Identify which cell holds the provided text, then report its [X, Y] central coordinate. 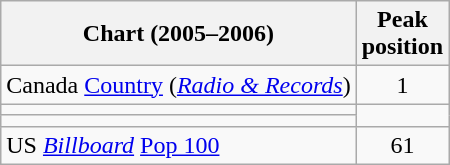
61 [402, 145]
Canada Country (Radio & Records) [178, 85]
Peakposition [402, 34]
Chart (2005–2006) [178, 34]
US Billboard Pop 100 [178, 145]
1 [402, 85]
